From the cell containing the given text, extract its center point as [x, y] coordinate. 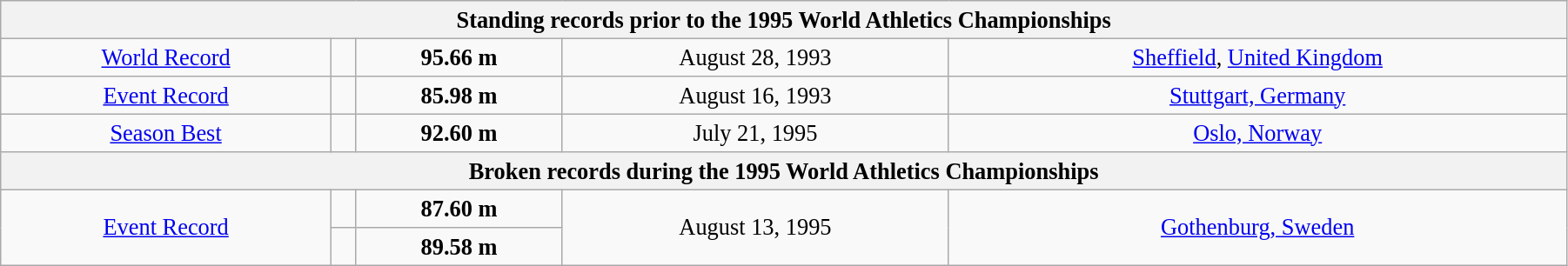
89.58 m [459, 247]
85.98 m [459, 95]
95.66 m [459, 57]
August 28, 1993 [755, 57]
92.60 m [459, 133]
August 13, 1995 [755, 228]
Oslo, Norway [1258, 133]
Gothenburg, Sweden [1258, 228]
Season Best [166, 133]
87.60 m [459, 209]
Stuttgart, Germany [1258, 95]
July 21, 1995 [755, 133]
Broken records during the 1995 World Athletics Championships [784, 171]
Standing records prior to the 1995 World Athletics Championships [784, 19]
Sheffield, United Kingdom [1258, 57]
August 16, 1993 [755, 95]
World Record [166, 57]
